For the text-containing cell, return its midpoint in (X, Y) coordinate format. 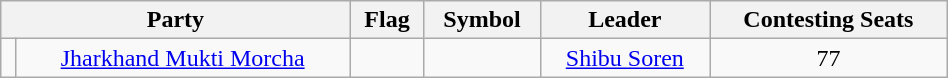
77 (829, 58)
Symbol (482, 20)
Contesting Seats (829, 20)
Jharkhand Mukti Morcha (182, 58)
Flag (387, 20)
Shibu Soren (624, 58)
Leader (624, 20)
Party (176, 20)
